Output the (x, y) coordinate of the center of the cell containing the given text.  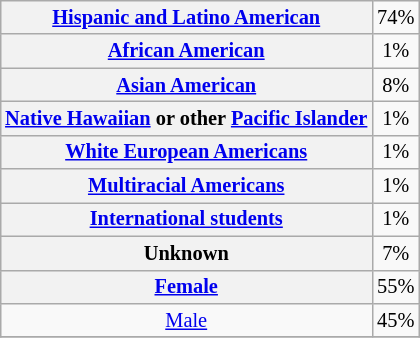
Hispanic and Latino American (186, 18)
8% (396, 85)
Male (186, 321)
45% (396, 321)
African American (186, 51)
Unknown (186, 253)
74% (396, 18)
Multiracial Americans (186, 186)
7% (396, 253)
International students (186, 220)
White European Americans (186, 152)
Female (186, 287)
55% (396, 287)
Asian American (186, 85)
Native Hawaiian or other Pacific Islander (186, 119)
